For the text-containing cell, return its midpoint in [X, Y] coordinate format. 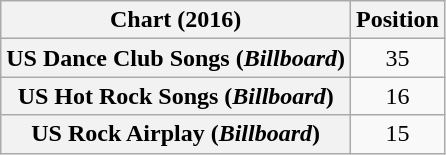
US Hot Rock Songs (Billboard) [176, 96]
35 [398, 58]
Chart (2016) [176, 20]
US Dance Club Songs (Billboard) [176, 58]
16 [398, 96]
US Rock Airplay (Billboard) [176, 134]
15 [398, 134]
Position [398, 20]
